Detect which cell encompasses the target text, then output its (X, Y) center coordinate. 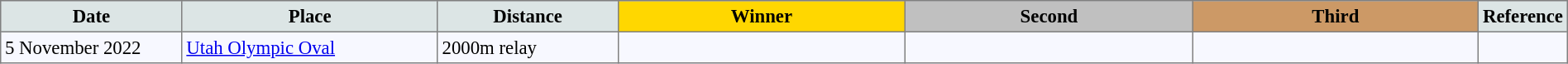
Utah Olympic Oval (309, 47)
2000m relay (528, 47)
Reference (1523, 17)
5 November 2022 (91, 47)
Winner (762, 17)
Date (91, 17)
Third (1336, 17)
Distance (528, 17)
Place (309, 17)
Second (1049, 17)
